Return (x, y) of the center of cell containing provided text 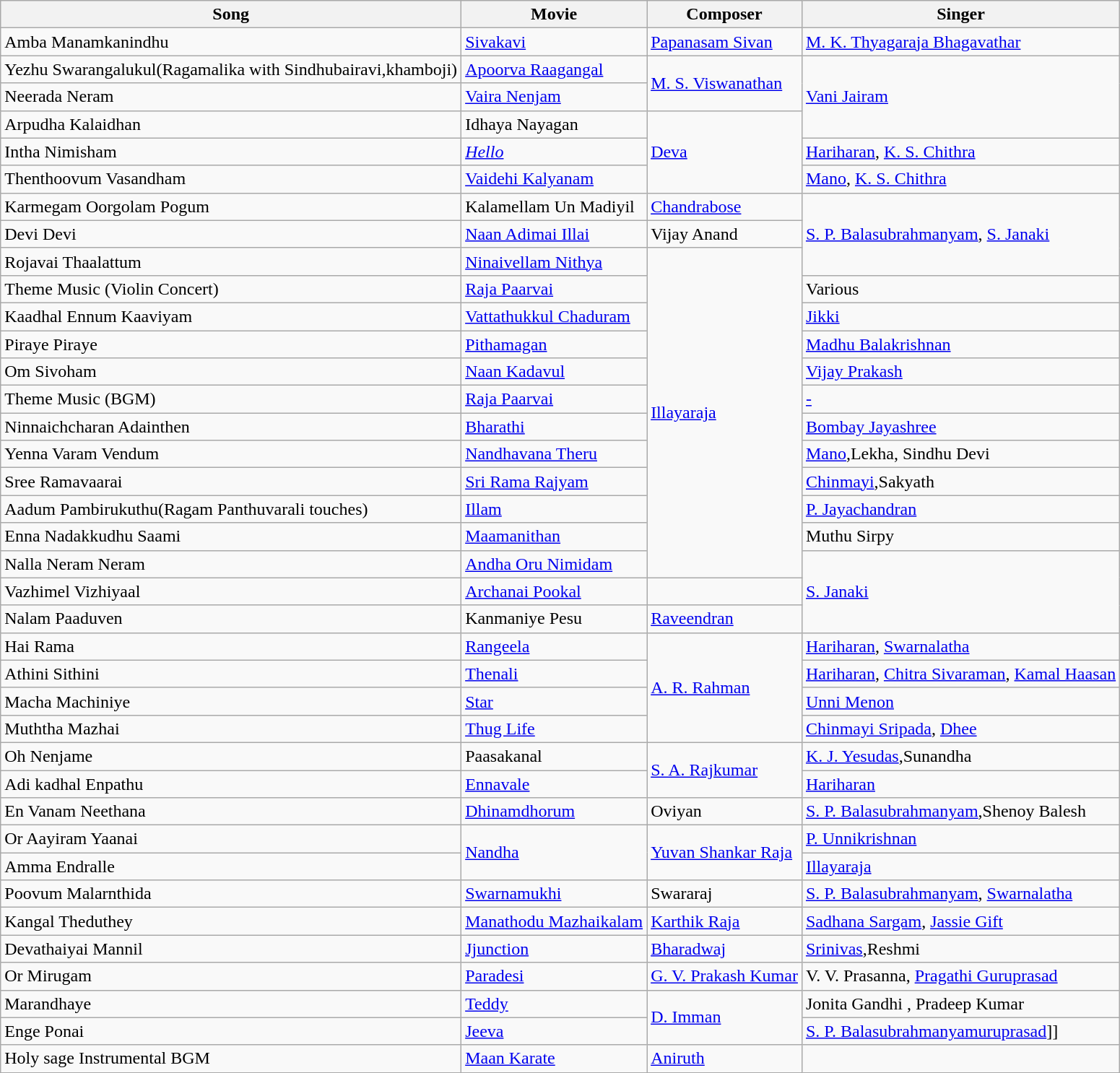
Nandha (555, 853)
Kangal Theduthey (231, 921)
Muthu Sirpy (960, 536)
Movie (555, 14)
Srinivas,Reshmi (960, 949)
Maan Karate (555, 1059)
Swarnamukhi (555, 894)
Sree Ramavaarai (231, 482)
Sadhana Sargam, Jassie Gift (960, 921)
Oviyan (725, 812)
Ninnaichcharan Adainthen (231, 427)
En Vanam Neethana (231, 812)
Star (555, 701)
Chandrabose (725, 207)
Vijay Anand (725, 234)
M. S. Viswanathan (725, 83)
Arpudha Kalaidhan (231, 124)
Dhinamdhorum (555, 812)
S. P. Balasubrahmanyam, Swarnalatha (960, 894)
Or Mirugam (231, 976)
Or Aayiram Yaanai (231, 839)
Karmegam Oorgolam Pogum (231, 207)
Poovum Malarnthida (231, 894)
Enge Ponai (231, 1031)
Paradesi (555, 976)
Song (231, 14)
Hariharan, Chitra Sivaraman, Kamal Haasan (960, 674)
Kaadhal Ennum Kaaviyam (231, 316)
Singer (960, 14)
Jikki (960, 316)
Ninaivellam Nithya (555, 261)
V. V. Prasanna, Pragathi Guruprasad (960, 976)
Hariharan, Swarnalatha (960, 646)
Kanmaniye Pesu (555, 619)
Naan Kadavul (555, 372)
Apoorva Raagangal (555, 69)
Manathodu Mazhaikalam (555, 921)
Vazhimel Vizhiyaal (231, 591)
Vaidehi Kalyanam (555, 179)
Chinmayi,Sakyath (960, 482)
Madhu Balakrishnan (960, 344)
Aadum Pambirukuthu(Ragam Panthuvarali touches) (231, 509)
Andha Oru Nimidam (555, 564)
Athini Sithini (231, 674)
Nandhavana Theru (555, 454)
Nalam Paaduven (231, 619)
Yenna Varam Vendum (231, 454)
Archanai Pookal (555, 591)
Mano,Lekha, Sindhu Devi (960, 454)
P. Jayachandran (960, 509)
Hariharan, K. S. Chithra (960, 152)
S. P. Balasubrahmanyam, S. Janaki (960, 234)
S. P. Balasubrahmanyam,Shenoy Balesh (960, 812)
Vattathukkul Chaduram (555, 316)
Naan Adimai Illai (555, 234)
Devathaiyai Mannil (231, 949)
Intha Nimisham (231, 152)
Deva (725, 152)
Amba Manamkanindhu (231, 42)
Pithamagan (555, 344)
Rangeela (555, 646)
S. P. Balasubrahmanyamuruprasad]] (960, 1031)
Thenthoovum Vasandham (231, 179)
Unni Menon (960, 701)
Composer (725, 14)
S. A. Rajkumar (725, 770)
Kalamellam Un Madiyil (555, 207)
Various (960, 289)
Mano, K. S. Chithra (960, 179)
P. Unnikrishnan (960, 839)
Holy sage Instrumental BGM (231, 1059)
A. R. Rahman (725, 687)
Om Sivoham (231, 372)
Neerada Neram (231, 97)
Chinmayi Sripada, Dhee (960, 729)
Swararaj (725, 894)
Yuvan Shankar Raja (725, 853)
Teddy (555, 1004)
- (960, 399)
Marandhaye (231, 1004)
K. J. Yesudas,Sunandha (960, 756)
Ennavale (555, 783)
Vijay Prakash (960, 372)
G. V. Prakash Kumar (725, 976)
Amma Endralle (231, 866)
Enna Nadakkudhu Saami (231, 536)
Hariharan (960, 783)
Adi kadhal Enpathu (231, 783)
Yezhu Swarangalukul(Ragamalika with Sindhubairavi,khamboji) (231, 69)
M. K. Thyagaraja Bhagavathar (960, 42)
Thenali (555, 674)
Hai Rama (231, 646)
D. Imman (725, 1017)
Bharadwaj (725, 949)
Paasakanal (555, 756)
Karthik Raja (725, 921)
Raveendran (725, 619)
S. Janaki (960, 591)
Idhaya Nayagan (555, 124)
Theme Music (BGM) (231, 399)
Jjunction (555, 949)
Thug Life (555, 729)
Bharathi (555, 427)
Rojavai Thaalattum (231, 261)
Nalla Neram Neram (231, 564)
Muththa Mazhai (231, 729)
Piraye Piraye (231, 344)
Illam (555, 509)
Aniruth (725, 1059)
Sivakavi (555, 42)
Oh Nenjame (231, 756)
Theme Music (Violin Concert) (231, 289)
Maamanithan (555, 536)
Hello (555, 152)
Macha Machiniye (231, 701)
Sri Rama Rajyam (555, 482)
Papanasam Sivan (725, 42)
Jeeva (555, 1031)
Jonita Gandhi , Pradeep Kumar (960, 1004)
Devi Devi (231, 234)
Vaira Nenjam (555, 97)
Vani Jairam (960, 97)
Bombay Jayashree (960, 427)
